For the text-containing cell, return its midpoint in [X, Y] coordinate format. 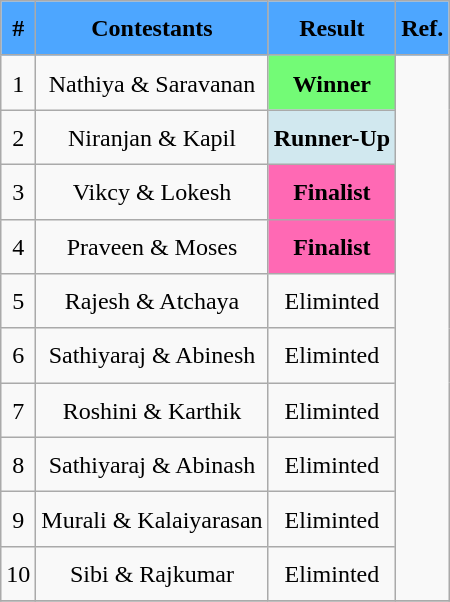
4 [18, 246]
Ref. [422, 28]
7 [18, 410]
Roshini & Karthik [152, 410]
Sibi & Rajkumar [152, 574]
8 [18, 464]
10 [18, 574]
1 [18, 82]
3 [18, 192]
Niranjan & Kapil [152, 138]
Sathiyaraj & Abinesh [152, 356]
5 [18, 302]
Vikcy & Lokesh [152, 192]
Runner-Up [332, 138]
2 [18, 138]
Sathiyaraj & Abinash [152, 464]
9 [18, 520]
# [18, 28]
Murali & Kalaiyarasan [152, 520]
Nathiya & Saravanan [152, 82]
Winner [332, 82]
6 [18, 356]
Result [332, 28]
Praveen & Moses [152, 246]
Rajesh & Atchaya [152, 302]
Contestants [152, 28]
